Detect which cell encompasses the target text, then output its (x, y) center coordinate. 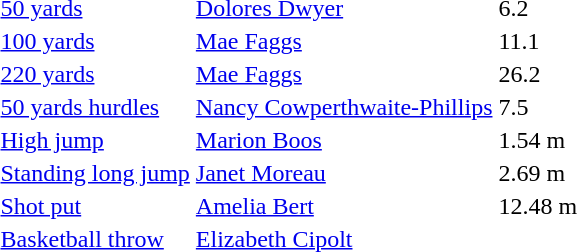
Amelia Bert (344, 206)
Marion Boos (344, 140)
Janet Moreau (344, 173)
Nancy Cowperthwaite-Phillips (344, 107)
